Extract the (X, Y) coordinate from the center of the cell holding the provided text.  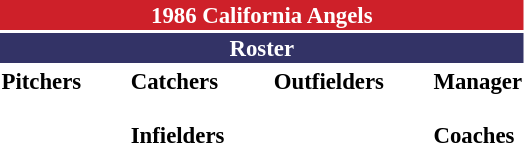
Roster (262, 48)
1986 California Angels (262, 15)
